Pinpoint the cell where the given text exists, returning its [x, y] midpoint coordinate. 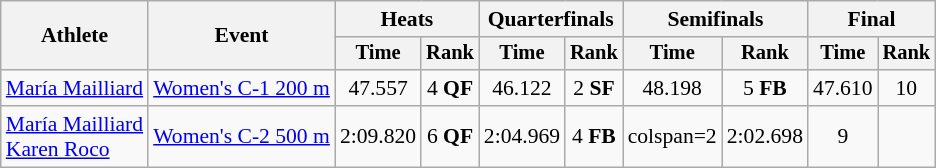
Event [242, 36]
Women's C-2 500 m [242, 136]
2:04.969 [522, 136]
María MailliardKaren Roco [74, 136]
María Mailliard [74, 88]
Final [872, 19]
5 FB [765, 88]
2:09.820 [378, 136]
47.557 [378, 88]
48.198 [672, 88]
4 QF [450, 88]
6 QF [450, 136]
2:02.698 [765, 136]
Athlete [74, 36]
10 [907, 88]
2 SF [594, 88]
colspan=2 [672, 136]
Semifinals [716, 19]
9 [842, 136]
4 FB [594, 136]
47.610 [842, 88]
Heats [407, 19]
46.122 [522, 88]
Quarterfinals [551, 19]
Women's C-1 200 m [242, 88]
